Locate the cell with the specified text and output its [x, y] center coordinate. 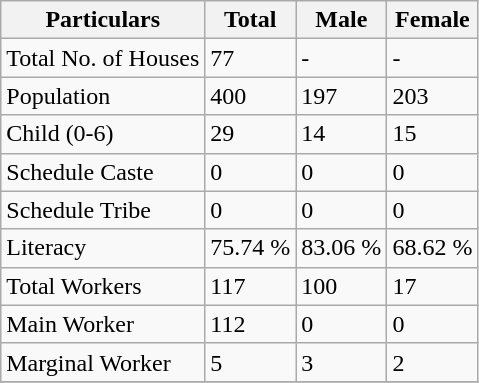
Particulars [103, 20]
197 [342, 96]
117 [250, 286]
2 [432, 362]
14 [342, 134]
112 [250, 324]
17 [432, 286]
5 [250, 362]
Male [342, 20]
29 [250, 134]
3 [342, 362]
Schedule Caste [103, 172]
Schedule Tribe [103, 210]
77 [250, 58]
75.74 % [250, 248]
Marginal Worker [103, 362]
400 [250, 96]
15 [432, 134]
Total No. of Houses [103, 58]
Child (0-6) [103, 134]
Total Workers [103, 286]
Main Worker [103, 324]
Total [250, 20]
68.62 % [432, 248]
83.06 % [342, 248]
100 [342, 286]
Female [432, 20]
203 [432, 96]
Population [103, 96]
Literacy [103, 248]
